Capture the cell that displays the provided text and extract its (x, y) central coordinate. 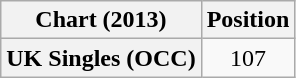
UK Singles (OCC) (101, 58)
107 (248, 58)
Position (248, 20)
Chart (2013) (101, 20)
